Pinpoint the cell where the given text exists, returning its [X, Y] midpoint coordinate. 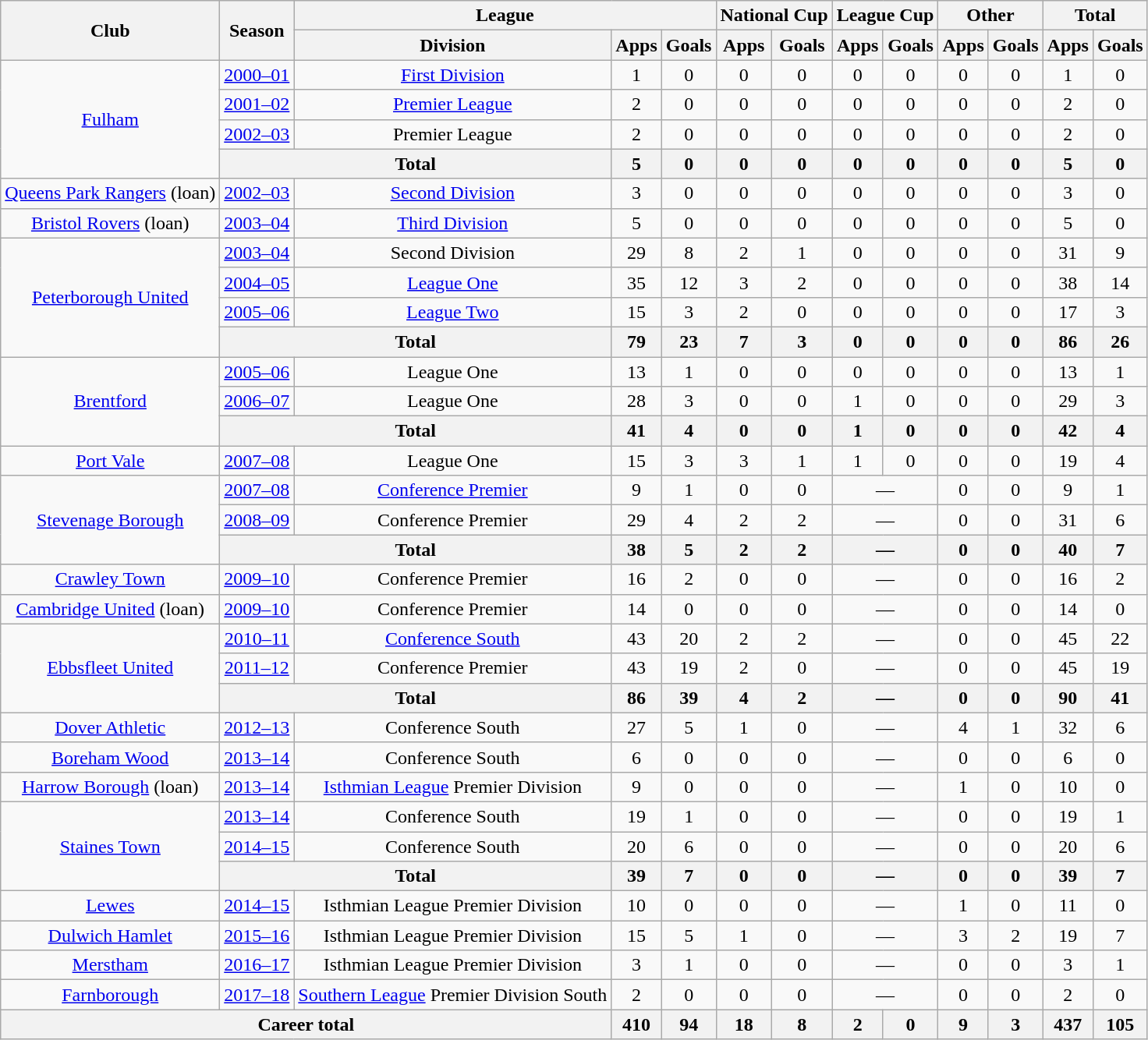
Brentford [111, 401]
17 [1068, 312]
Merstham [111, 965]
Ebbsfleet United [111, 668]
2012–13 [257, 727]
410 [636, 1024]
Career total [306, 1024]
Port Vale [111, 461]
12 [689, 282]
Southern League Premier Division South [452, 995]
Harrow Borough (loan) [111, 787]
Season [257, 30]
Farnborough [111, 995]
79 [636, 341]
Fulham [111, 119]
Third Division [452, 223]
Division [452, 45]
2015–16 [257, 936]
Peterborough United [111, 297]
Crawley Town [111, 579]
2004–05 [257, 282]
Stevenage Borough [111, 520]
First Division [452, 75]
32 [1068, 727]
Dover Athletic [111, 727]
League Cup [885, 16]
2017–18 [257, 995]
League Two [452, 312]
22 [1120, 639]
94 [689, 1024]
11 [1068, 906]
Staines Town [111, 846]
23 [689, 341]
Other [990, 16]
18 [744, 1024]
Lewes [111, 906]
Dulwich Hamlet [111, 936]
Bristol Rovers (loan) [111, 223]
2000–01 [257, 75]
28 [636, 401]
Club [111, 30]
2001–02 [257, 104]
Boreham Wood [111, 757]
90 [1068, 698]
2010–11 [257, 639]
35 [636, 282]
2006–07 [257, 401]
2016–17 [257, 965]
National Cup [774, 16]
437 [1068, 1024]
Cambridge United (loan) [111, 609]
42 [1068, 431]
2011–12 [257, 668]
Queens Park Rangers (loan) [111, 193]
2008–09 [257, 520]
League [505, 16]
40 [1068, 550]
27 [636, 727]
26 [1120, 341]
105 [1120, 1024]
